Find where the given text appears and provide that cell's center as (X, Y) coordinate. 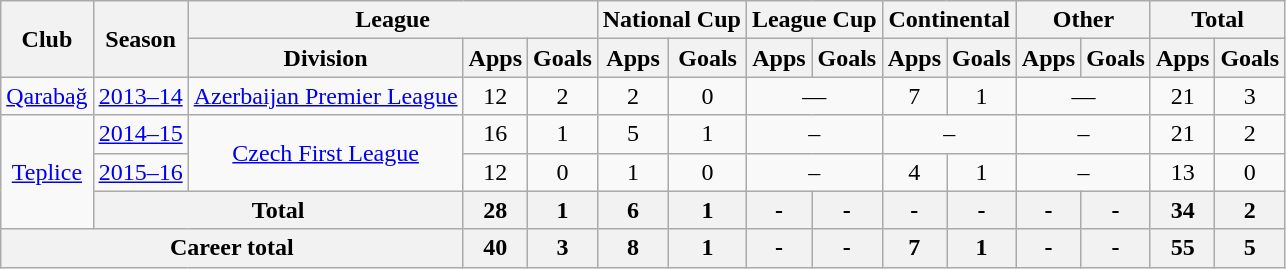
Teplice (47, 172)
Azerbaijan Premier League (326, 96)
Other (1083, 20)
League (392, 20)
2015–16 (140, 172)
National Cup (672, 20)
8 (633, 248)
Division (326, 58)
6 (633, 210)
2014–15 (140, 134)
2013–14 (140, 96)
4 (914, 172)
Continental (949, 20)
28 (495, 210)
16 (495, 134)
Qarabağ (47, 96)
55 (1182, 248)
40 (495, 248)
Czech First League (326, 153)
Season (140, 39)
Career total (232, 248)
Club (47, 39)
League Cup (814, 20)
13 (1182, 172)
34 (1182, 210)
